Find where the given text appears and provide that cell's center as [X, Y] coordinate. 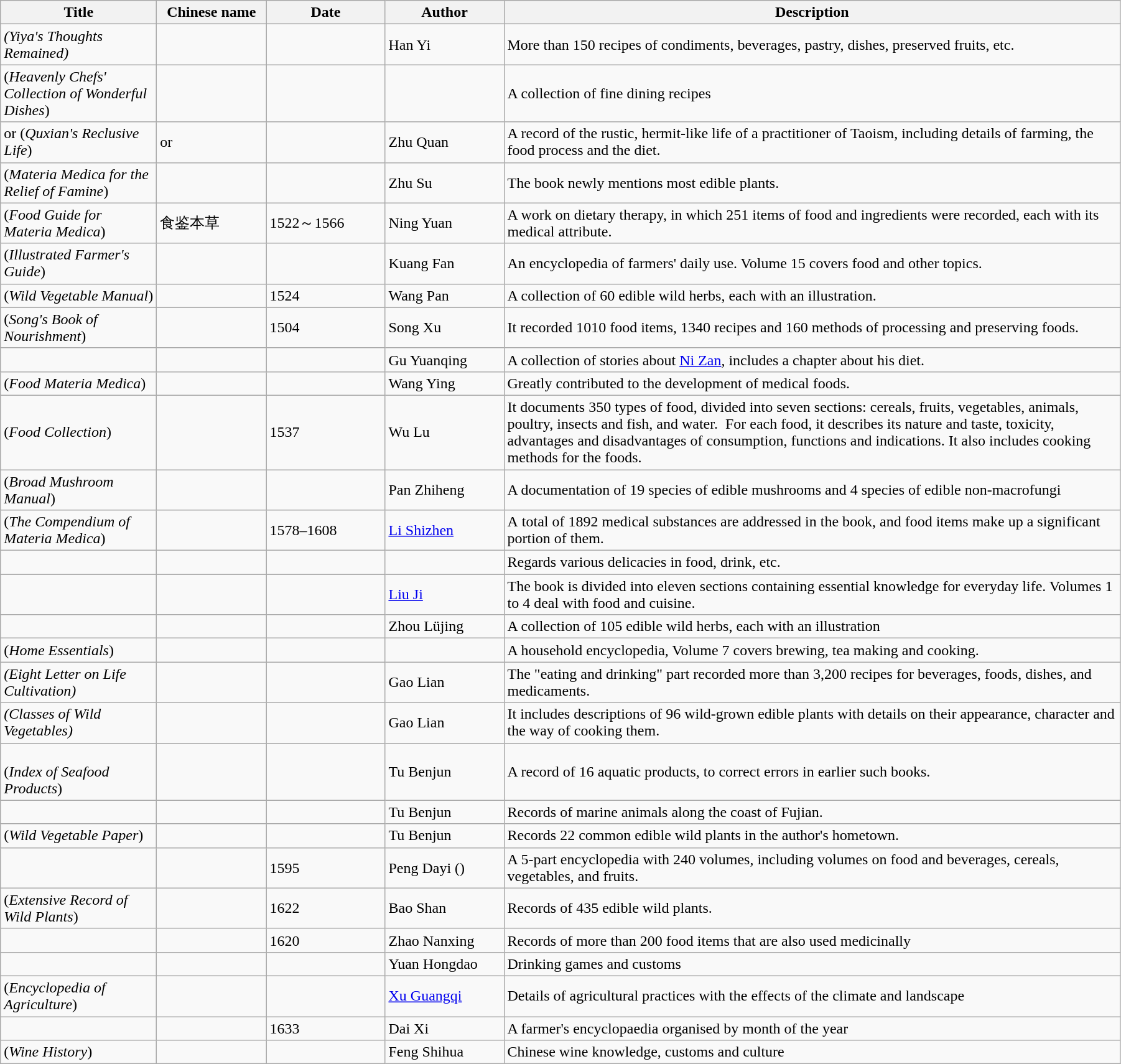
1595 [326, 867]
More than 150 recipes of condiments, beverages, pastry, dishes, preserved fruits, etc. [812, 45]
食鉴本草 [212, 223]
Peng Dayi () [444, 867]
A 5-part encyclopedia with 240 volumes, including volumes on food and beverages, cereals, vegetables, and fruits. [812, 867]
(Index of Seafood Products) [78, 772]
1578–1608 [326, 530]
(Wild Vegetable Paper) [78, 836]
The book is divided into eleven sections containing essential knowledge for everyday life. Volumes 1 to 4 deal with food and cuisine. [812, 595]
Ning Yuan [444, 223]
Li Shizhen [444, 530]
A collection of fine dining recipes [812, 93]
(Yiya's Thoughts Remained) [78, 45]
(Wine History) [78, 1052]
(Broad Mushroom Manual) [78, 489]
A work on dietary therapy, in which 251 items of food and ingredients were recorded, each with its medical attribute. [812, 223]
(Encyclopedia of Agriculture) [78, 996]
Records of 435 edible wild plants. [812, 908]
Song Xu [444, 327]
(Heavenly Chefs' Collection of Wonderful Dishes) [78, 93]
Feng Shihua [444, 1052]
1522～1566 [326, 223]
Zhu Su [444, 183]
Kuang Fan [444, 264]
It recorded 1010 food items, 1340 recipes and 160 methods of processing and preserving foods. [812, 327]
(Song's Book of Nourishment) [78, 327]
Author [444, 12]
(Wild Vegetable Manual) [78, 296]
A record of the rustic, hermit-like life of a practitioner of Taoism, including details of farming, the food process and the diet. [812, 142]
(Materia Medica for the Relief of Famine) [78, 183]
A farmer's encyclopaedia organised by month of the year [812, 1029]
Wu Lu [444, 432]
1620 [326, 940]
Records of marine animals along the coast of Fujian. [812, 812]
Greatly contributed to the development of medical foods. [812, 383]
A documentation of 19 species of edible mushrooms and 4 species of edible non-macrofungi [812, 489]
Gu Yuanqing [444, 360]
A collection of 105 edible wild herbs, each with an illustration [812, 627]
(Extensive Record of Wild Plants) [78, 908]
Records of more than 200 food items that are also used medicinally [812, 940]
1524 [326, 296]
Chinese wine knowledge, customs and culture [812, 1052]
A collection of stories about Ni Zan, includes a chapter about his diet. [812, 360]
(Food Collection) [78, 432]
A household encyclopedia, Volume 7 covers brewing, tea making and cooking. [812, 650]
It includes descriptions of 96 wild-grown edible plants with details on their appearance, character and the way of cooking them. [812, 723]
Han Yi [444, 45]
А total of 1892 medical substances are addressed in the book, and food items make up a significant portion of them. [812, 530]
Regards various delicacies in food, drink, etc. [812, 562]
Drinking games and customs [812, 964]
1622 [326, 908]
(Eight Letter on Life Cultivation) [78, 682]
or [212, 142]
An encyclopedia of farmers' daily use. Volume 15 covers food and other topics. [812, 264]
1537 [326, 432]
Date [326, 12]
Zhou Lüjing [444, 627]
A collection of 60 edible wild herbs, each with an illustration. [812, 296]
or (Quxian's Reclusive Life) [78, 142]
(Food Materia Medica) [78, 383]
A record of 16 aquatic products, to correct errors in earlier such books. [812, 772]
Wang Pan [444, 296]
(The Compendium of Materia Medica) [78, 530]
The book newly mentions most edible plants. [812, 183]
(Home Essentials) [78, 650]
(Classes of Wild Vegetables) [78, 723]
Description [812, 12]
Zhao Nanxing [444, 940]
1504 [326, 327]
1633 [326, 1029]
Dai Xi [444, 1029]
Pan Zhiheng [444, 489]
(Illustrated Farmer's Guide) [78, 264]
Yuan Hongdao [444, 964]
Wang Ying [444, 383]
Liu Ji [444, 595]
Title [78, 12]
Bao Shan [444, 908]
Records 22 common edible wild plants in the author's hometown. [812, 836]
The "eating and drinking" part recorded more than 3,200 recipes for beverages, foods, dishes, and medicaments. [812, 682]
Chinese name [212, 12]
(Food Guide for Materia Medica) [78, 223]
Details of agricultural practices with the effects of the climate and landscape [812, 996]
Zhu Quan [444, 142]
Xu Guangqi [444, 996]
